Search for the cell housing the specified text and yield its (X, Y) center coordinate. 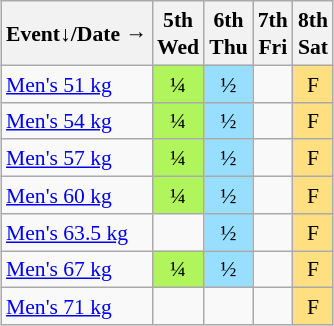
Event↓/Date → (76, 33)
Men's 71 kg (76, 306)
Men's 67 kg (76, 268)
Men's 60 kg (76, 194)
Men's 51 kg (76, 84)
8thSat (313, 33)
7thFri (273, 33)
6thThu (228, 33)
5thWed (178, 33)
Men's 63.5 kg (76, 232)
Men's 57 kg (76, 158)
Men's 54 kg (76, 120)
